From the cell containing the given text, extract its center point as (x, y) coordinate. 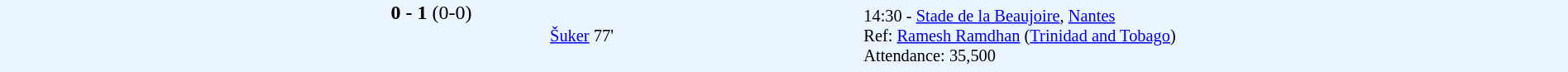
14:30 - Stade de la Beaujoire, NantesRef: Ramesh Ramdhan (Trinidad and Tobago)Attendance: 35,500 (1216, 36)
0 - 1 (0-0) (431, 12)
Šuker 77' (706, 36)
